Output the (x, y) coordinate of the center of the cell containing the given text.  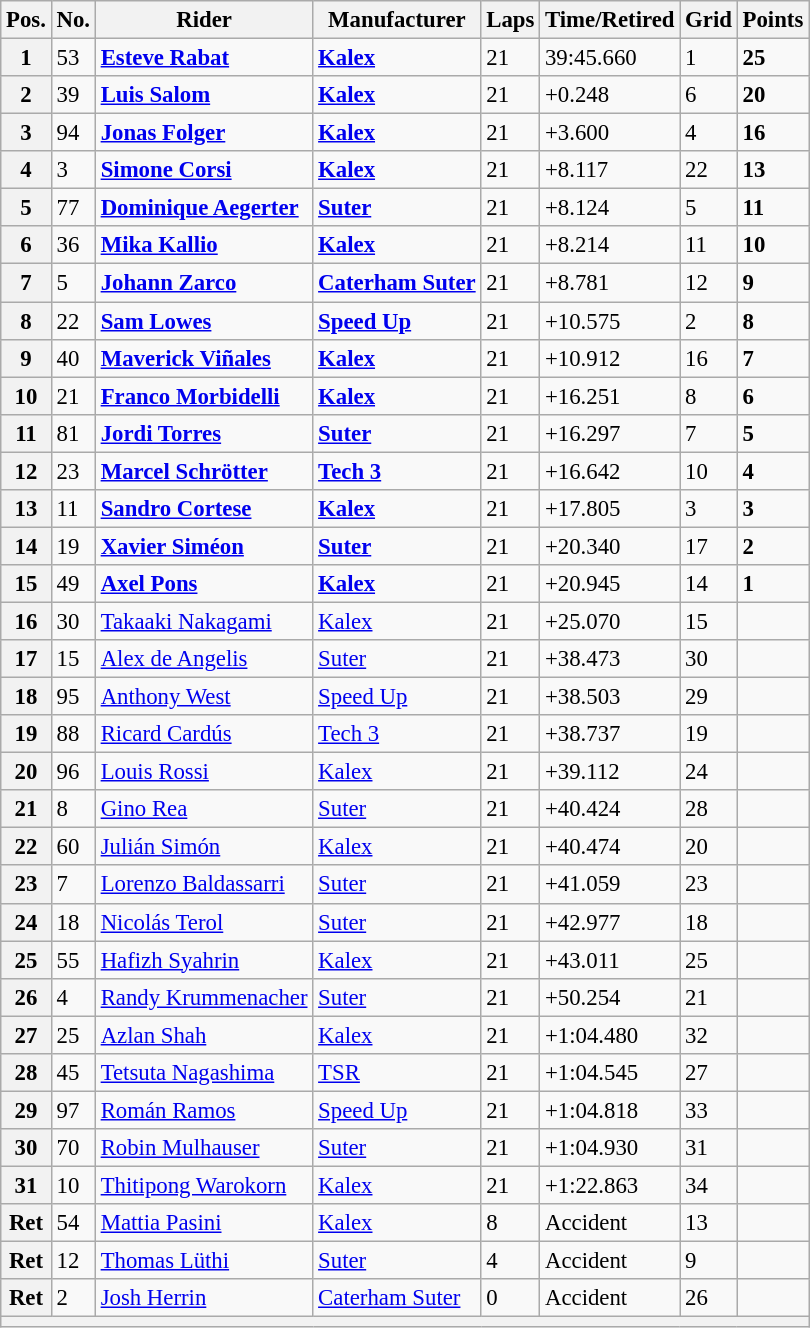
Johann Zarco (204, 283)
Mika Kallio (204, 245)
+38.737 (610, 734)
Lorenzo Baldassarri (204, 885)
45 (73, 1073)
94 (73, 133)
36 (73, 245)
+10.575 (610, 321)
Franco Morbidelli (204, 396)
Sam Lowes (204, 321)
Marcel Schrötter (204, 471)
+25.070 (610, 621)
+40.474 (610, 847)
54 (73, 1223)
+1:04.930 (610, 1148)
Laps (510, 20)
Luis Salom (204, 95)
Takaaki Nakagami (204, 621)
Thitipong Warokorn (204, 1185)
Román Ramos (204, 1110)
40 (73, 358)
Robin Mulhauser (204, 1148)
+17.805 (610, 509)
Sandro Cortese (204, 509)
+8.781 (610, 283)
No. (73, 20)
Azlan Shah (204, 1035)
Gino Rea (204, 809)
Points (772, 20)
Axel Pons (204, 584)
Manufacturer (397, 20)
49 (73, 584)
+50.254 (610, 997)
Louis Rossi (204, 772)
95 (73, 697)
+8.214 (610, 245)
+38.503 (610, 697)
Esteve Rabat (204, 58)
Jonas Folger (204, 133)
TSR (397, 1073)
Julián Simón (204, 847)
+16.251 (610, 396)
Nicolás Terol (204, 922)
97 (73, 1110)
+39.112 (610, 772)
+43.011 (610, 960)
+1:04.818 (610, 1110)
53 (73, 58)
39 (73, 95)
96 (73, 772)
Hafizh Syahrin (204, 960)
Maverick Viñales (204, 358)
34 (708, 1185)
+1:04.480 (610, 1035)
81 (73, 433)
Ricard Cardús (204, 734)
+20.340 (610, 546)
Pos. (26, 20)
70 (73, 1148)
Simone Corsi (204, 170)
77 (73, 208)
+8.117 (610, 170)
Grid (708, 20)
Randy Krummenacher (204, 997)
88 (73, 734)
+20.945 (610, 584)
Rider (204, 20)
Alex de Angelis (204, 659)
39:45.660 (610, 58)
Anthony West (204, 697)
+1:22.863 (610, 1185)
+16.642 (610, 471)
Tetsuta Nagashima (204, 1073)
Jordi Torres (204, 433)
+3.600 (610, 133)
+0.248 (610, 95)
Mattia Pasini (204, 1223)
Dominique Aegerter (204, 208)
0 (510, 1298)
+42.977 (610, 922)
+16.297 (610, 433)
Time/Retired (610, 20)
Xavier Siméon (204, 546)
Josh Herrin (204, 1298)
+41.059 (610, 885)
+1:04.545 (610, 1073)
+38.473 (610, 659)
+10.912 (610, 358)
55 (73, 960)
32 (708, 1035)
33 (708, 1110)
60 (73, 847)
Thomas Lüthi (204, 1261)
+40.424 (610, 809)
+8.124 (610, 208)
